Pinpoint the cell where the given text exists, returning its [X, Y] midpoint coordinate. 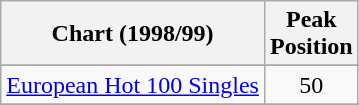
Chart (1998/99) [133, 34]
50 [311, 85]
PeakPosition [311, 34]
European Hot 100 Singles [133, 85]
